Scan for the cell matching the given text and deliver its (X, Y) coordinate at center. 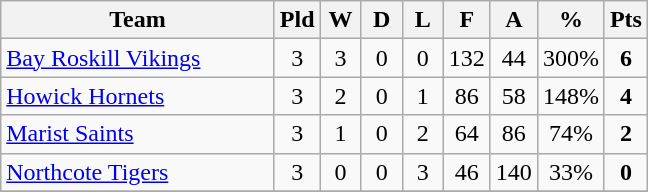
46 (466, 172)
Northcote Tigers (138, 172)
132 (466, 58)
Pld (297, 20)
58 (514, 96)
64 (466, 134)
A (514, 20)
D (382, 20)
4 (626, 96)
74% (570, 134)
33% (570, 172)
F (466, 20)
W (340, 20)
Marist Saints (138, 134)
140 (514, 172)
Pts (626, 20)
44 (514, 58)
Team (138, 20)
Bay Roskill Vikings (138, 58)
% (570, 20)
Howick Hornets (138, 96)
148% (570, 96)
300% (570, 58)
L (422, 20)
6 (626, 58)
